Output the [x, y] coordinate of the center of the cell containing the given text.  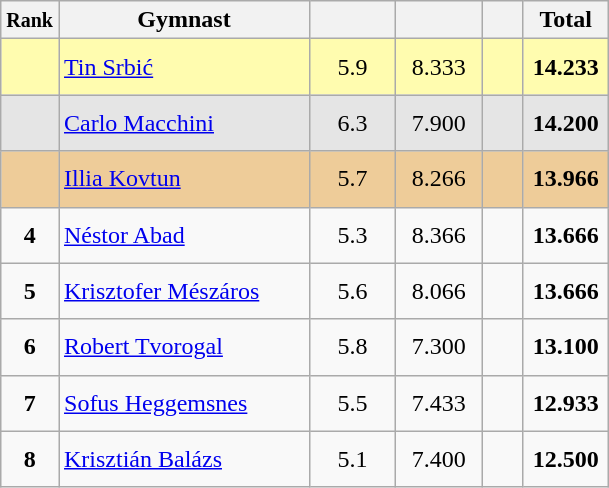
Robert Tvorogal [184, 347]
6.3 [353, 123]
Illia Kovtun [184, 179]
Krisztofer Mészáros [184, 291]
Rank [30, 20]
Gymnast [184, 20]
14.233 [566, 67]
Néstor Abad [184, 235]
5.3 [353, 235]
5.7 [353, 179]
7.433 [439, 403]
7.400 [439, 459]
Sofus Heggemsnes [184, 403]
5.1 [353, 459]
7.900 [439, 123]
Tin Srbić [184, 67]
8.366 [439, 235]
8.266 [439, 179]
14.200 [566, 123]
6 [30, 347]
8 [30, 459]
4 [30, 235]
Total [566, 20]
5.6 [353, 291]
Krisztián Balázs [184, 459]
7 [30, 403]
8.066 [439, 291]
12.933 [566, 403]
5.5 [353, 403]
Carlo Macchini [184, 123]
5 [30, 291]
13.100 [566, 347]
5.9 [353, 67]
5.8 [353, 347]
13.966 [566, 179]
7.300 [439, 347]
8.333 [439, 67]
12.500 [566, 459]
